Locate the cell with the specified text and output its (x, y) center coordinate. 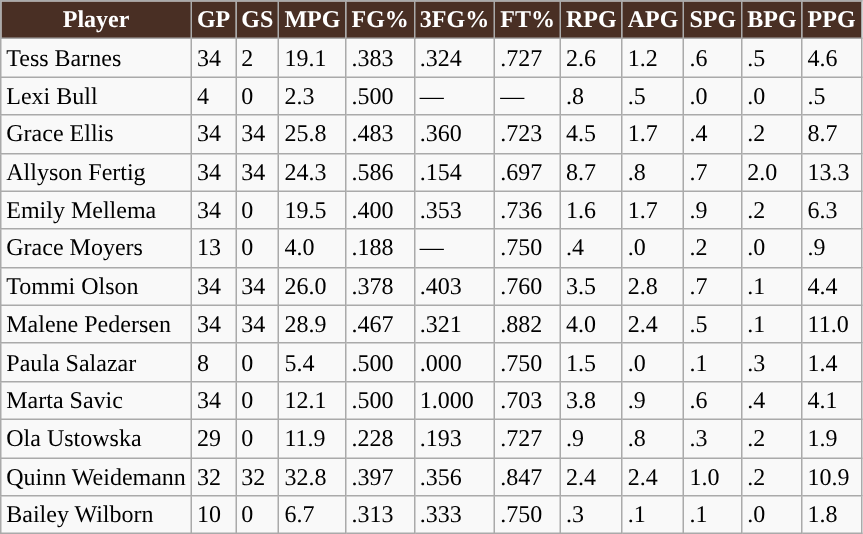
1.0 (713, 477)
.154 (454, 172)
1.5 (591, 362)
.193 (454, 438)
.467 (380, 324)
.697 (528, 172)
Bailey Wilborn (96, 515)
.228 (380, 438)
24.3 (312, 172)
.000 (454, 362)
.313 (380, 515)
FG% (380, 20)
2.6 (591, 58)
4.5 (591, 134)
11.0 (832, 324)
Quinn Weidemann (96, 477)
FT% (528, 20)
2.8 (653, 286)
Allyson Fertig (96, 172)
2 (258, 58)
Paula Salazar (96, 362)
32.8 (312, 477)
4.1 (832, 400)
12.1 (312, 400)
10.9 (832, 477)
11.9 (312, 438)
.321 (454, 324)
6.7 (312, 515)
MPG (312, 20)
28.9 (312, 324)
.723 (528, 134)
Malene Pedersen (96, 324)
4 (213, 96)
1.000 (454, 400)
.403 (454, 286)
PPG (832, 20)
Player (96, 20)
Marta Savic (96, 400)
.703 (528, 400)
APG (653, 20)
GP (213, 20)
19.1 (312, 58)
Tess Barnes (96, 58)
.847 (528, 477)
Grace Ellis (96, 134)
1.6 (591, 210)
3.8 (591, 400)
.324 (454, 58)
.333 (454, 515)
.356 (454, 477)
2.3 (312, 96)
13.3 (832, 172)
.188 (380, 248)
26.0 (312, 286)
.760 (528, 286)
.483 (380, 134)
.383 (380, 58)
4.6 (832, 58)
.586 (380, 172)
3FG% (454, 20)
19.5 (312, 210)
Ola Ustowska (96, 438)
13 (213, 248)
.400 (380, 210)
25.8 (312, 134)
.353 (454, 210)
6.3 (832, 210)
2.0 (772, 172)
1.2 (653, 58)
8 (213, 362)
Grace Moyers (96, 248)
5.4 (312, 362)
3.5 (591, 286)
.397 (380, 477)
GS (258, 20)
1.9 (832, 438)
Lexi Bull (96, 96)
1.8 (832, 515)
Emily Mellema (96, 210)
10 (213, 515)
.882 (528, 324)
1.4 (832, 362)
RPG (591, 20)
.736 (528, 210)
BPG (772, 20)
.378 (380, 286)
4.4 (832, 286)
Tommi Olson (96, 286)
SPG (713, 20)
.360 (454, 134)
29 (213, 438)
